Pinpoint the cell where the given text exists, returning its (X, Y) midpoint coordinate. 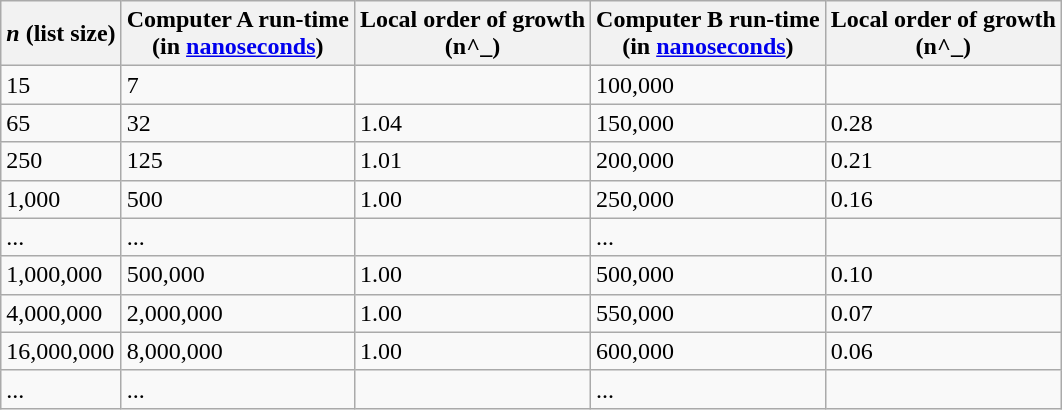
1,000,000 (61, 275)
200,000 (708, 161)
8,000,000 (238, 351)
0.06 (943, 351)
Computer B run-time(in nanoseconds) (708, 34)
0.21 (943, 161)
250,000 (708, 199)
0.10 (943, 275)
1.01 (472, 161)
500 (238, 199)
32 (238, 123)
0.16 (943, 199)
4,000,000 (61, 313)
125 (238, 161)
0.07 (943, 313)
550,000 (708, 313)
250 (61, 161)
100,000 (708, 85)
1,000 (61, 199)
2,000,000 (238, 313)
Computer A run-time(in nanoseconds) (238, 34)
15 (61, 85)
0.28 (943, 123)
16,000,000 (61, 351)
1.04 (472, 123)
7 (238, 85)
65 (61, 123)
150,000 (708, 123)
600,000 (708, 351)
n (list size) (61, 34)
